From the cell containing the given text, extract its center point as (X, Y) coordinate. 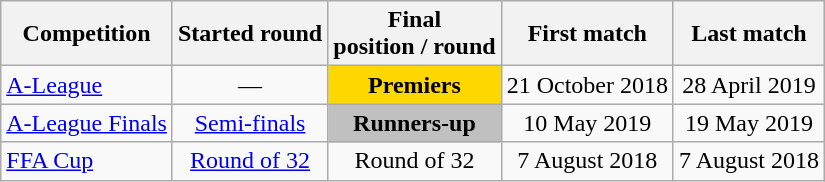
First match (587, 34)
Runners-up (414, 123)
19 May 2019 (748, 123)
Semi-finals (250, 123)
Last match (748, 34)
28 April 2019 (748, 85)
Premiers (414, 85)
21 October 2018 (587, 85)
10 May 2019 (587, 123)
A-League Finals (87, 123)
Started round (250, 34)
Final position / round (414, 34)
FFA Cup (87, 161)
Competition (87, 34)
— (250, 85)
A-League (87, 85)
